For the text-containing cell, return its midpoint in (X, Y) coordinate format. 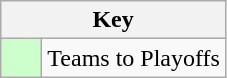
Teams to Playoffs (134, 58)
Key (114, 20)
